For the text-containing cell, return its midpoint in (X, Y) coordinate format. 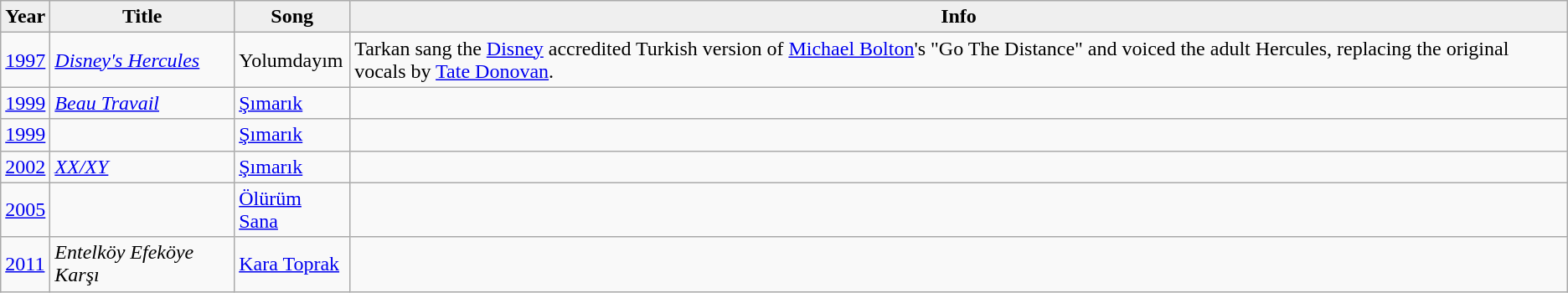
XX/XY (142, 167)
1997 (25, 60)
Beau Travail (142, 103)
2005 (25, 209)
Info (959, 17)
Yolumdayım (292, 60)
Kara Toprak (292, 265)
Song (292, 17)
2002 (25, 167)
Title (142, 17)
Entelköy Efeköye Karşı (142, 265)
Year (25, 17)
Ölürüm Sana (292, 209)
Disney's Hercules (142, 60)
2011 (25, 265)
